Provide the (X, Y) coordinate of the cell's center where the given text is located.  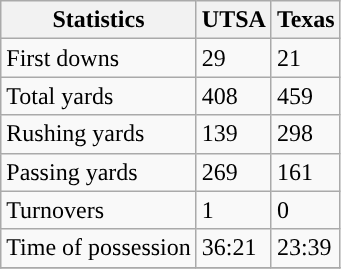
Total yards (99, 96)
Turnovers (99, 210)
459 (306, 96)
1 (234, 210)
36:21 (234, 248)
Texas (306, 20)
Time of possession (99, 248)
UTSA (234, 20)
29 (234, 58)
Rushing yards (99, 134)
161 (306, 172)
21 (306, 58)
First downs (99, 58)
269 (234, 172)
408 (234, 96)
0 (306, 210)
23:39 (306, 248)
139 (234, 134)
Statistics (99, 20)
298 (306, 134)
Passing yards (99, 172)
